Identify which cell holds the provided text, then report its [X, Y] central coordinate. 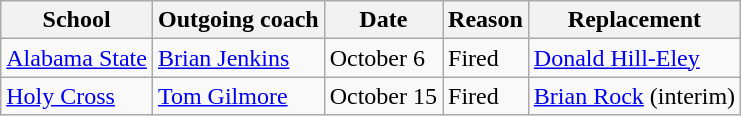
October 15 [383, 96]
Brian Jenkins [238, 58]
Outgoing coach [238, 20]
Brian Rock (interim) [634, 96]
Replacement [634, 20]
Reason [486, 20]
Date [383, 20]
Tom Gilmore [238, 96]
School [77, 20]
Alabama State [77, 58]
October 6 [383, 58]
Holy Cross [77, 96]
Donald Hill-Eley [634, 58]
